Find where the given text appears and provide that cell's center as [x, y] coordinate. 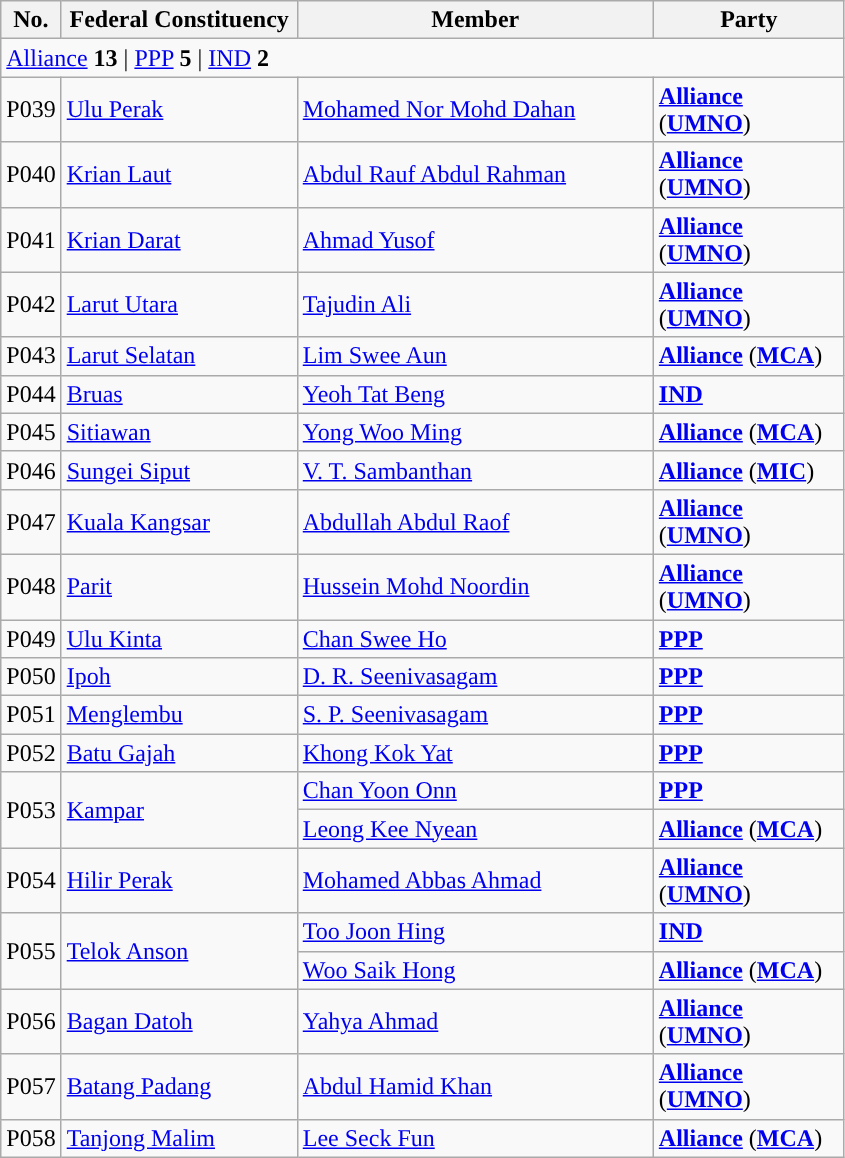
Yahya Ahmad [475, 1022]
Tajudin Ali [475, 304]
Chan Swee Ho [475, 639]
Larut Selatan [179, 356]
P046 [31, 470]
Krian Laut [179, 174]
Mohamed Nor Mohd Dahan [475, 110]
P058 [31, 1138]
Lee Seck Fun [475, 1138]
Federal Constituency [179, 20]
Chan Yoon Onn [475, 791]
P045 [31, 432]
P054 [31, 880]
Khong Kok Yat [475, 753]
Ulu Perak [179, 110]
Member [475, 20]
P056 [31, 1022]
P048 [31, 586]
P043 [31, 356]
P055 [31, 951]
P051 [31, 715]
Woo Saik Hong [475, 970]
S. P. Seenivasagam [475, 715]
D. R. Seenivasagam [475, 677]
Leong Kee Nyean [475, 829]
Hussein Mohd Noordin [475, 586]
Lim Swee Aun [475, 356]
P050 [31, 677]
V. T. Sambanthan [475, 470]
Larut Utara [179, 304]
Kampar [179, 810]
P042 [31, 304]
Abdul Rauf Abdul Rahman [475, 174]
No. [31, 20]
Ipoh [179, 677]
Bruas [179, 394]
P057 [31, 1086]
P047 [31, 522]
Tanjong Malim [179, 1138]
Mohamed Abbas Ahmad [475, 880]
Kuala Kangsar [179, 522]
P040 [31, 174]
Krian Darat [179, 240]
Parit [179, 586]
Batu Gajah [179, 753]
P041 [31, 240]
Sungei Siput [179, 470]
Alliance (MIC) [748, 470]
Bagan Datoh [179, 1022]
P039 [31, 110]
Telok Anson [179, 951]
Ulu Kinta [179, 639]
P049 [31, 639]
Yeoh Tat Beng [475, 394]
Ahmad Yusof [475, 240]
Party [748, 20]
Abdullah Abdul Raof [475, 522]
Sitiawan [179, 432]
Hilir Perak [179, 880]
Batang Padang [179, 1086]
P052 [31, 753]
Alliance 13 | PPP 5 | IND 2 [423, 58]
Too Joon Hing [475, 932]
Abdul Hamid Khan [475, 1086]
Yong Woo Ming [475, 432]
P044 [31, 394]
P053 [31, 810]
Menglembu [179, 715]
